Determine the (x, y) coordinate at the center of the cell enclosing the given text.  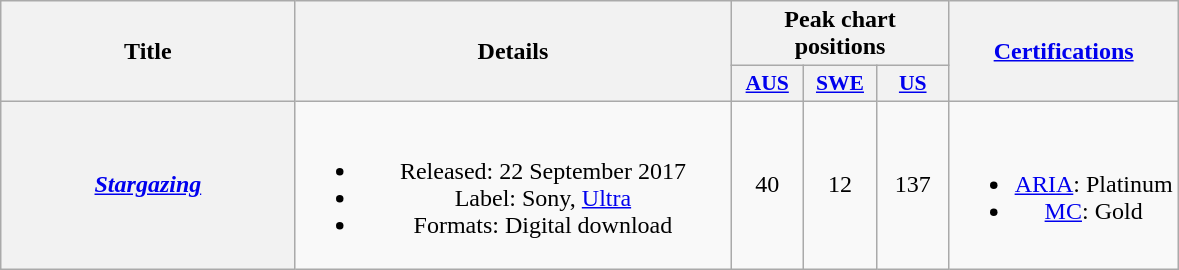
AUS (768, 84)
137 (912, 184)
Peak chart positions (840, 34)
SWE (840, 84)
12 (840, 184)
Certifications (1064, 52)
Title (148, 52)
Details (513, 52)
US (912, 84)
Stargazing (148, 184)
Released: 22 September 2017Label: Sony, UltraFormats: Digital download (513, 184)
40 (768, 184)
ARIA: PlatinumMC: Gold (1064, 184)
